Return (x, y) of the center of cell containing provided text 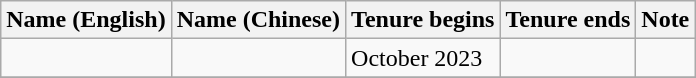
Name (English) (86, 20)
Tenure begins (423, 20)
Name (Chinese) (258, 20)
Tenure ends (568, 20)
October 2023 (423, 58)
Note (666, 20)
